Output the (x, y) coordinate of the center of the cell containing the given text.  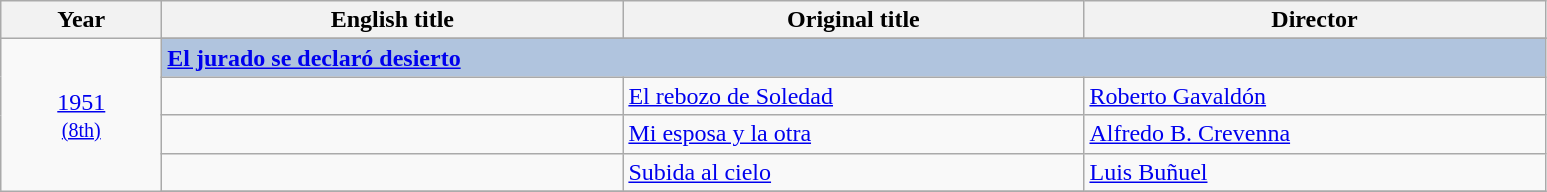
El rebozo de Soledad (854, 96)
Roberto Gavaldón (1314, 96)
Original title (854, 20)
Alfredo B. Crevenna (1314, 134)
Luis Buñuel (1314, 172)
Mi esposa y la otra (854, 134)
English title (392, 20)
Director (1314, 20)
1951(8th) (82, 115)
El jurado se declaró desierto (854, 58)
Year (82, 20)
Subida al cielo (854, 172)
